Extract the [x, y] coordinate from the center of the cell holding the provided text.  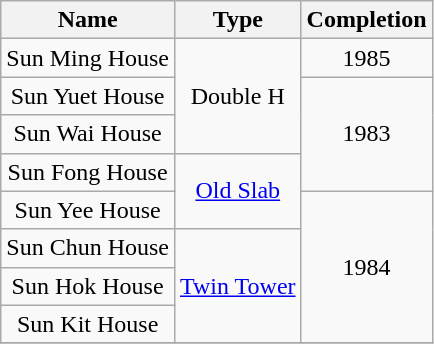
1984 [366, 267]
Sun Yee House [88, 210]
1985 [366, 58]
Sun Kit House [88, 324]
Type [238, 20]
Sun Hok House [88, 286]
Sun Wai House [88, 134]
Twin Tower [238, 286]
Double H [238, 96]
Old Slab [238, 191]
Sun Chun House [88, 248]
Completion [366, 20]
Name [88, 20]
Sun Ming House [88, 58]
1983 [366, 134]
Sun Fong House [88, 172]
Sun Yuet House [88, 96]
